Detect which cell encompasses the target text, then output its [X, Y] center coordinate. 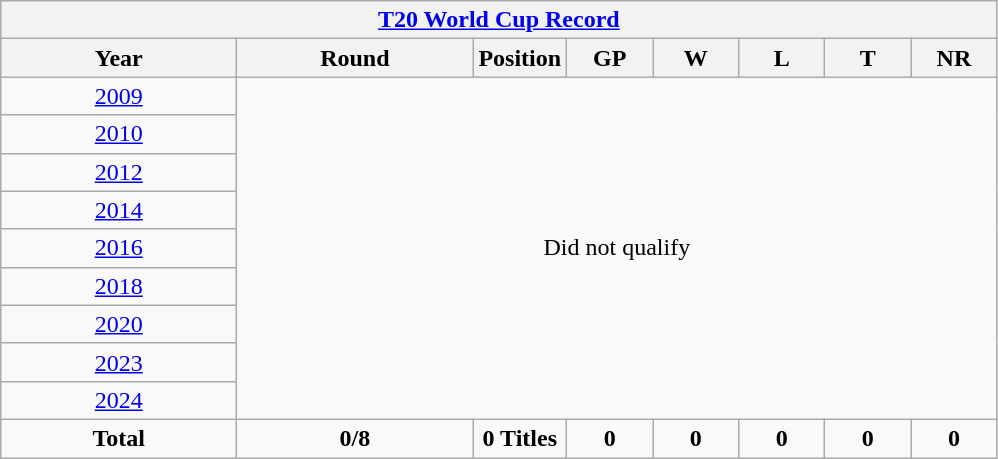
Total [119, 438]
2014 [119, 210]
T20 World Cup Record [499, 20]
Did not qualify [617, 248]
L [782, 58]
Round [355, 58]
0/8 [355, 438]
2024 [119, 400]
2023 [119, 362]
2012 [119, 172]
NR [954, 58]
2016 [119, 248]
GP [610, 58]
2010 [119, 134]
Position [520, 58]
2009 [119, 96]
0 Titles [520, 438]
2020 [119, 324]
2018 [119, 286]
Year [119, 58]
W [696, 58]
T [868, 58]
